Locate the cell with the specified text and output its (X, Y) center coordinate. 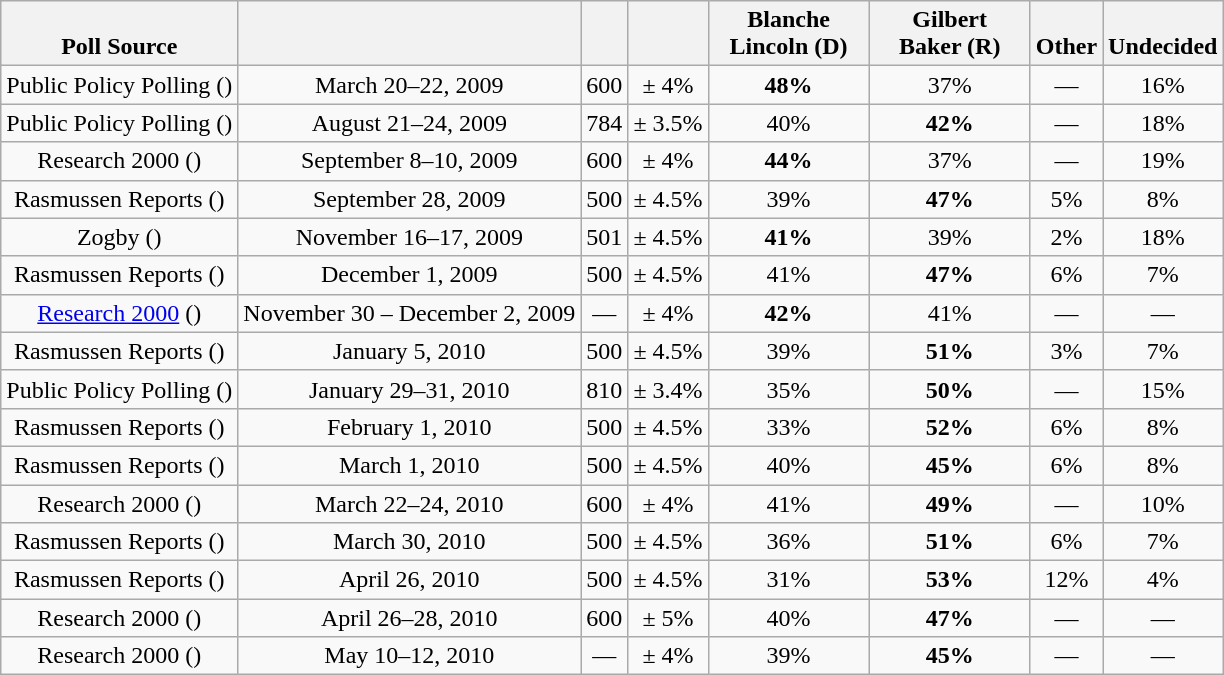
35% (788, 389)
± 3.5% (668, 123)
April 26–28, 2010 (410, 618)
November 16–17, 2009 (410, 237)
March 20–22, 2009 (410, 85)
November 30 – December 2, 2009 (410, 313)
February 1, 2010 (410, 427)
Zogby () (120, 237)
15% (1163, 389)
19% (1163, 161)
5% (1066, 199)
4% (1163, 580)
August 21–24, 2009 (410, 123)
September 28, 2009 (410, 199)
September 8–10, 2009 (410, 161)
10% (1163, 503)
BlancheLincoln (D) (788, 34)
March 30, 2010 (410, 542)
March 1, 2010 (410, 465)
March 22–24, 2010 (410, 503)
501 (604, 237)
810 (604, 389)
± 3.4% (668, 389)
49% (950, 503)
January 5, 2010 (410, 351)
2% (1066, 237)
33% (788, 427)
36% (788, 542)
April 26, 2010 (410, 580)
Other (1066, 34)
48% (788, 85)
December 1, 2009 (410, 275)
31% (788, 580)
44% (788, 161)
12% (1066, 580)
3% (1066, 351)
January 29–31, 2010 (410, 389)
53% (950, 580)
16% (1163, 85)
Poll Source (120, 34)
50% (950, 389)
784 (604, 123)
May 10–12, 2010 (410, 656)
± 5% (668, 618)
Undecided (1163, 34)
GilbertBaker (R) (950, 34)
52% (950, 427)
